Detect which cell encompasses the target text, then output its (x, y) center coordinate. 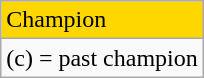
(c) = past champion (102, 58)
Champion (102, 20)
